For the text-containing cell, return its midpoint in [x, y] coordinate format. 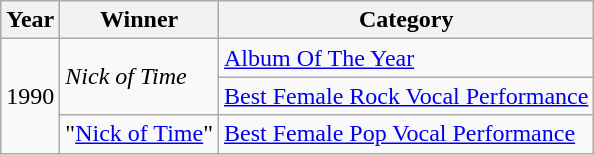
Category [406, 20]
Album Of The Year [406, 58]
"Nick of Time" [140, 134]
Year [30, 20]
Best Female Pop Vocal Performance [406, 134]
Nick of Time [140, 77]
Best Female Rock Vocal Performance [406, 96]
1990 [30, 96]
Winner [140, 20]
